Scan for the cell matching the given text and deliver its [X, Y] coordinate at center. 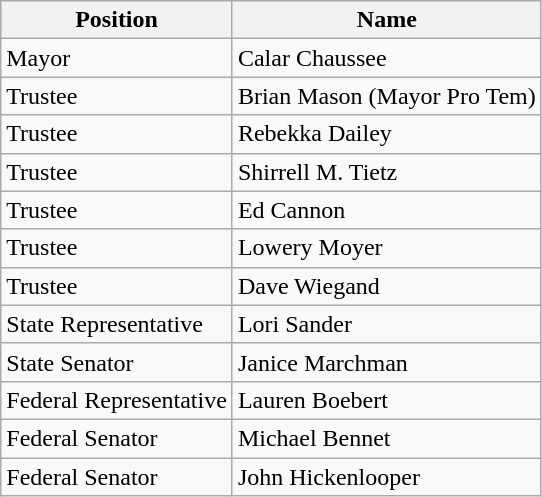
Ed Cannon [386, 210]
State Representative [117, 324]
John Hickenlooper [386, 477]
State Senator [117, 362]
Lowery Moyer [386, 248]
Michael Bennet [386, 438]
Calar Chaussee [386, 58]
Shirrell M. Tietz [386, 172]
Position [117, 20]
Mayor [117, 58]
Brian Mason (Mayor Pro Tem) [386, 96]
Janice Marchman [386, 362]
Rebekka Dailey [386, 134]
Federal Representative [117, 400]
Lauren Boebert [386, 400]
Dave Wiegand [386, 286]
Name [386, 20]
Lori Sander [386, 324]
